Detect which cell encompasses the target text, then output its (x, y) center coordinate. 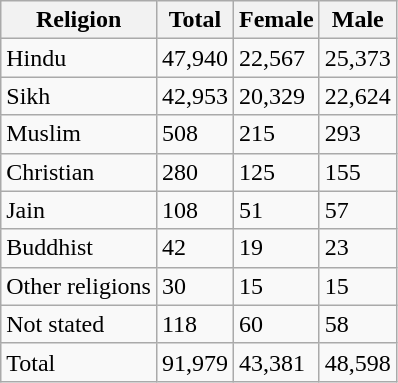
Female (277, 20)
20,329 (277, 96)
57 (358, 210)
23 (358, 248)
280 (194, 172)
108 (194, 210)
22,567 (277, 58)
Male (358, 20)
48,598 (358, 362)
43,381 (277, 362)
215 (277, 134)
22,624 (358, 96)
Buddhist (79, 248)
508 (194, 134)
Sikh (79, 96)
293 (358, 134)
58 (358, 324)
25,373 (358, 58)
47,940 (194, 58)
42 (194, 248)
Hindu (79, 58)
30 (194, 286)
118 (194, 324)
Other religions (79, 286)
91,979 (194, 362)
Not stated (79, 324)
Christian (79, 172)
Muslim (79, 134)
125 (277, 172)
42,953 (194, 96)
19 (277, 248)
Jain (79, 210)
Religion (79, 20)
51 (277, 210)
60 (277, 324)
155 (358, 172)
